Search for the cell housing the specified text and yield its (x, y) center coordinate. 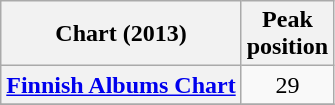
29 (287, 85)
Peakposition (287, 34)
Chart (2013) (121, 34)
Finnish Albums Chart (121, 85)
